Detect which cell encompasses the target text, then output its [x, y] center coordinate. 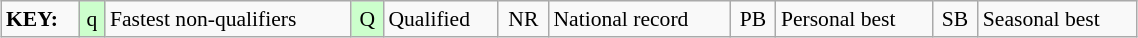
KEY: [40, 19]
National record [639, 19]
Seasonal best [1058, 19]
SB [955, 19]
Qualified [440, 19]
Q [367, 19]
Fastest non-qualifiers [228, 19]
PB [753, 19]
NR [523, 19]
q [92, 19]
Personal best [854, 19]
